Determine the [X, Y] coordinate at the center of the cell enclosing the given text.  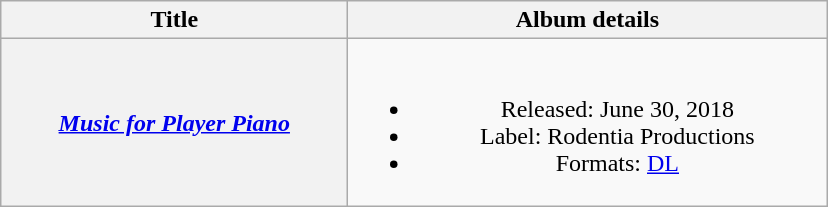
Released: June 30, 2018Label: Rodentia ProductionsFormats: DL [588, 122]
Album details [588, 20]
Title [174, 20]
Music for Player Piano [174, 122]
